Return the (X, Y) coordinate for the center point of the cell that contains the specified text.  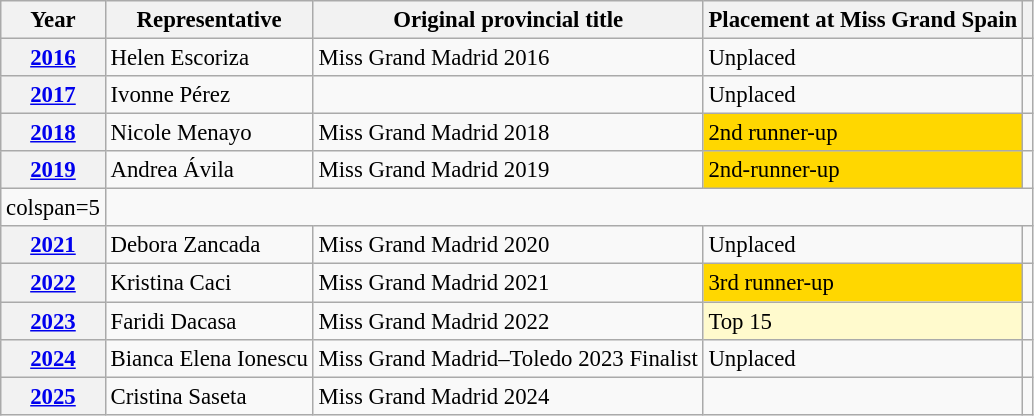
Miss Grand Madrid–Toledo 2023 Finalist (508, 358)
Miss Grand Madrid 2021 (508, 283)
2021 (53, 245)
Year (53, 20)
Original provincial title (508, 20)
3rd runner-up (862, 283)
Miss Grand Madrid 2016 (508, 58)
Miss Grand Madrid 2024 (508, 396)
Miss Grand Madrid 2020 (508, 245)
Placement at Miss Grand Spain (862, 20)
2018 (53, 133)
Faridi Dacasa (209, 321)
Kristina Caci (209, 283)
2016 (53, 58)
Cristina Saseta (209, 396)
Miss Grand Madrid 2019 (508, 170)
2025 (53, 396)
2nd runner-up (862, 133)
2019 (53, 170)
2023 (53, 321)
Ivonne Pérez (209, 95)
2022 (53, 283)
Helen Escoriza (209, 58)
2nd-runner-up (862, 170)
colspan=5 (53, 208)
Debora Zancada (209, 245)
Miss Grand Madrid 2018 (508, 133)
Bianca Elena Ionescu (209, 358)
Andrea Ávila (209, 170)
Top 15 (862, 321)
Representative (209, 20)
2024 (53, 358)
Nicole Menayo (209, 133)
Miss Grand Madrid 2022 (508, 321)
2017 (53, 95)
